From the cell containing the given text, extract its center point as (x, y) coordinate. 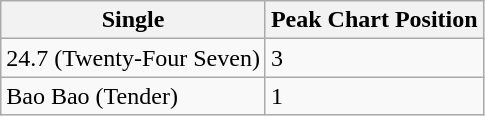
Peak Chart Position (374, 20)
3 (374, 58)
1 (374, 96)
Single (134, 20)
Bao Bao (Tender) (134, 96)
24.7 (Twenty-Four Seven) (134, 58)
